Search for the cell housing the specified text and yield its [x, y] center coordinate. 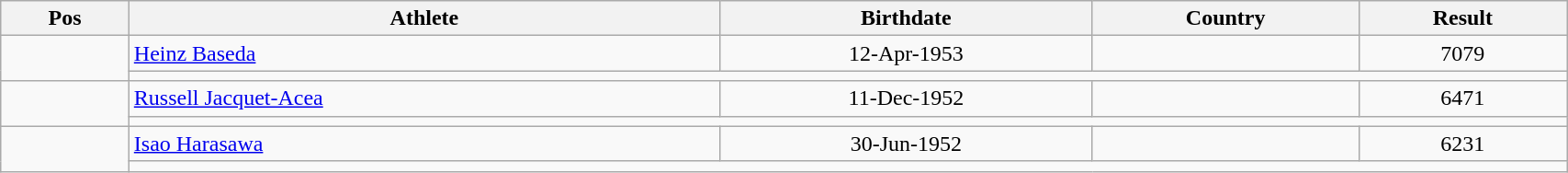
Isao Harasawa [424, 144]
Heinz Baseda [424, 53]
12-Apr-1953 [907, 53]
30-Jun-1952 [907, 144]
6231 [1462, 144]
Country [1225, 18]
Birthdate [907, 18]
6471 [1462, 98]
Pos [65, 18]
Russell Jacquet-Acea [424, 98]
Athlete [424, 18]
11-Dec-1952 [907, 98]
7079 [1462, 53]
Result [1462, 18]
